Scan for the cell matching the given text and deliver its [x, y] coordinate at center. 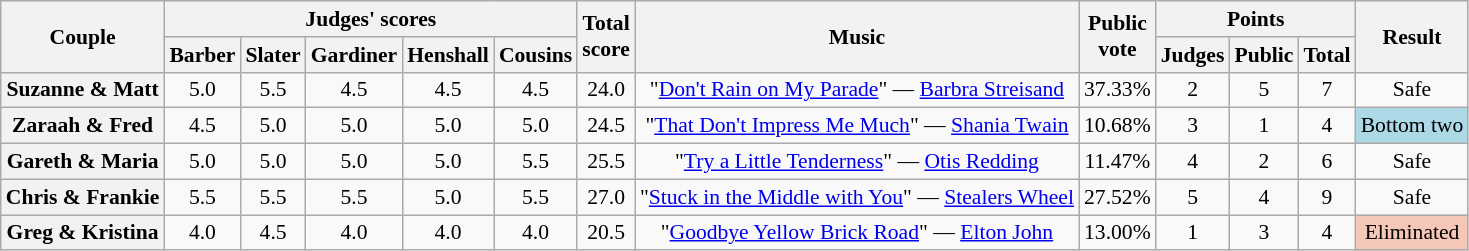
11.47% [1118, 162]
27.52% [1118, 197]
10.68% [1118, 126]
Henshall [448, 55]
Slater [272, 55]
Chris & Frankie [83, 197]
13.00% [1118, 233]
24.0 [606, 90]
20.5 [606, 233]
27.0 [606, 197]
Publicvote [1118, 36]
Zaraah & Fred [83, 126]
"Goodbye Yellow Brick Road" — Elton John [857, 233]
37.33% [1118, 90]
Judges [1193, 55]
Gardiner [354, 55]
Barber [202, 55]
Judges' scores [370, 19]
Result [1412, 36]
"That Don't Impress Me Much" — Shania Twain [857, 126]
25.5 [606, 162]
Cousins [536, 55]
Totalscore [606, 36]
Public [1264, 55]
7 [1326, 90]
Points [1256, 19]
Eliminated [1412, 233]
"Try a Little Tenderness" — Otis Redding [857, 162]
Total [1326, 55]
Bottom two [1412, 126]
Suzanne & Matt [83, 90]
Couple [83, 36]
"Stuck in the Middle with You" — Stealers Wheel [857, 197]
Greg & Kristina [83, 233]
Gareth & Maria [83, 162]
9 [1326, 197]
Music [857, 36]
6 [1326, 162]
24.5 [606, 126]
"Don't Rain on My Parade" — Barbra Streisand [857, 90]
